Return (x, y) of the center of cell containing provided text 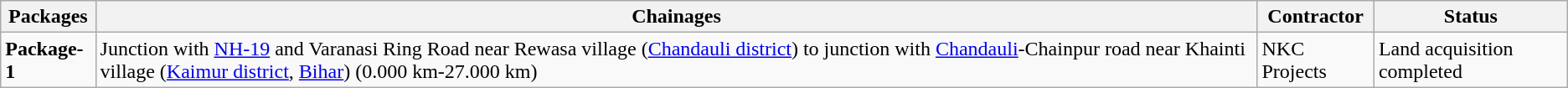
Package-1 (49, 60)
Land acquisition completed (1471, 60)
Packages (49, 17)
Status (1471, 17)
NKC Projects (1315, 60)
Contractor (1315, 17)
Chainages (677, 17)
